Return (X, Y) of the center of cell containing provided text 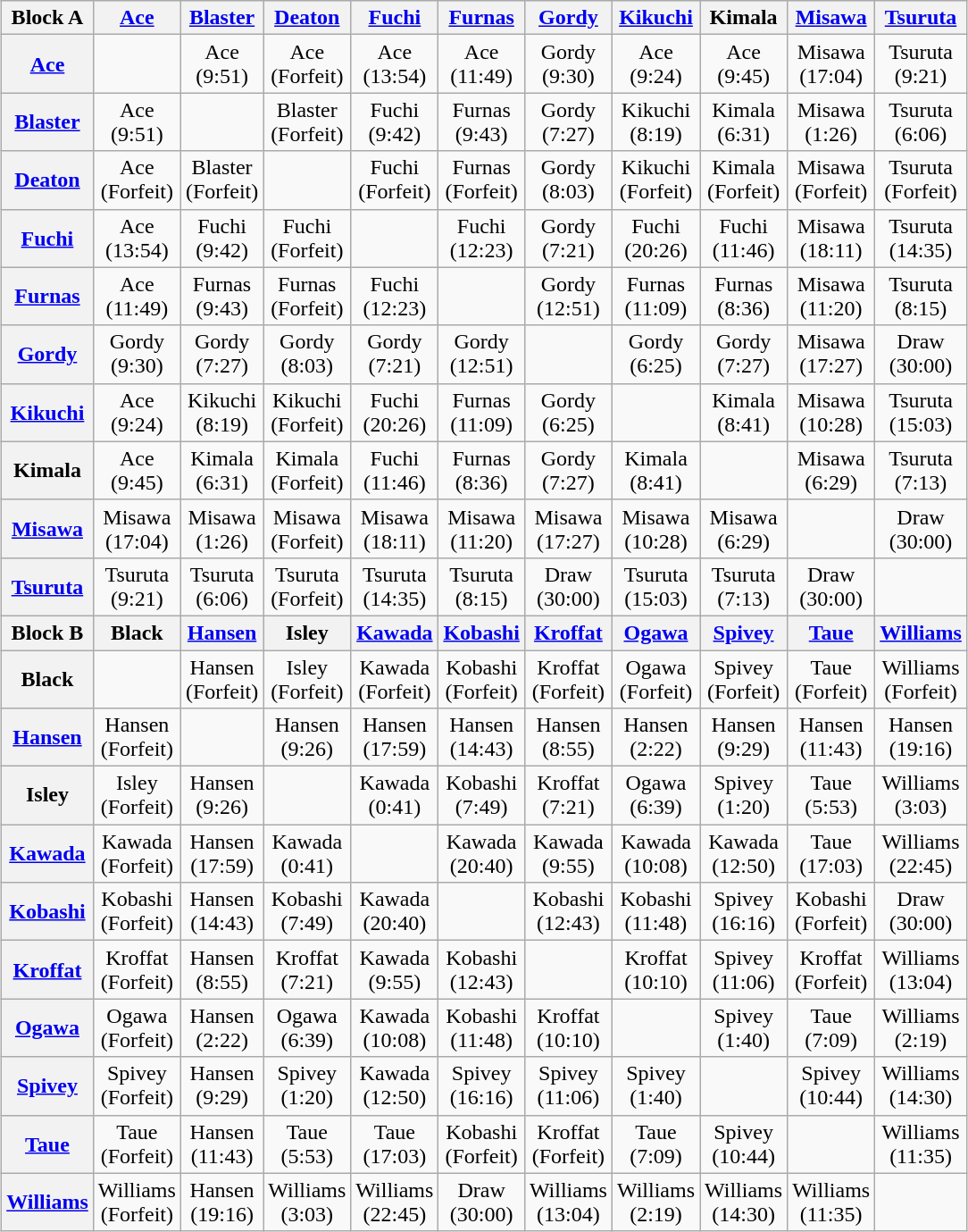
Block B (48, 633)
Block A (48, 18)
